Pinpoint the cell where the given text exists, returning its [X, Y] midpoint coordinate. 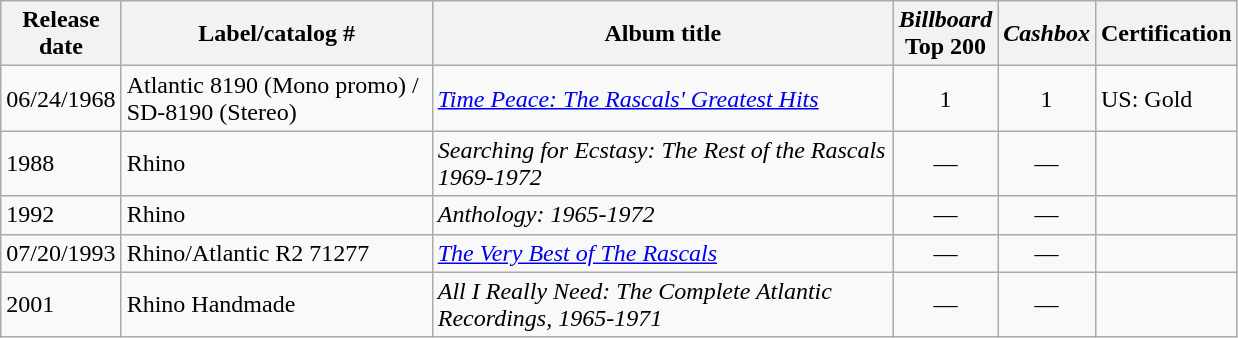
Certification [1166, 34]
Searching for Ecstasy: The Rest of the Rascals 1969-1972 [662, 164]
The Very Best of The Rascals [662, 253]
Anthology: 1965-1972 [662, 215]
Rhino Handmade [276, 304]
Time Peace: The Rascals' Greatest Hits [662, 98]
Rhino/Atlantic R2 71277 [276, 253]
All I Really Need: The Complete Atlantic Recordings, 1965-1971 [662, 304]
06/24/1968 [61, 98]
Release date [61, 34]
US: Gold [1166, 98]
Album title [662, 34]
Atlantic 8190 (Mono promo) / SD-8190 (Stereo) [276, 98]
07/20/1993 [61, 253]
1992 [61, 215]
2001 [61, 304]
Billboard Top 200 [945, 34]
Label/catalog # [276, 34]
1988 [61, 164]
Cashbox [1047, 34]
